Scan for the cell matching the given text and deliver its [x, y] coordinate at center. 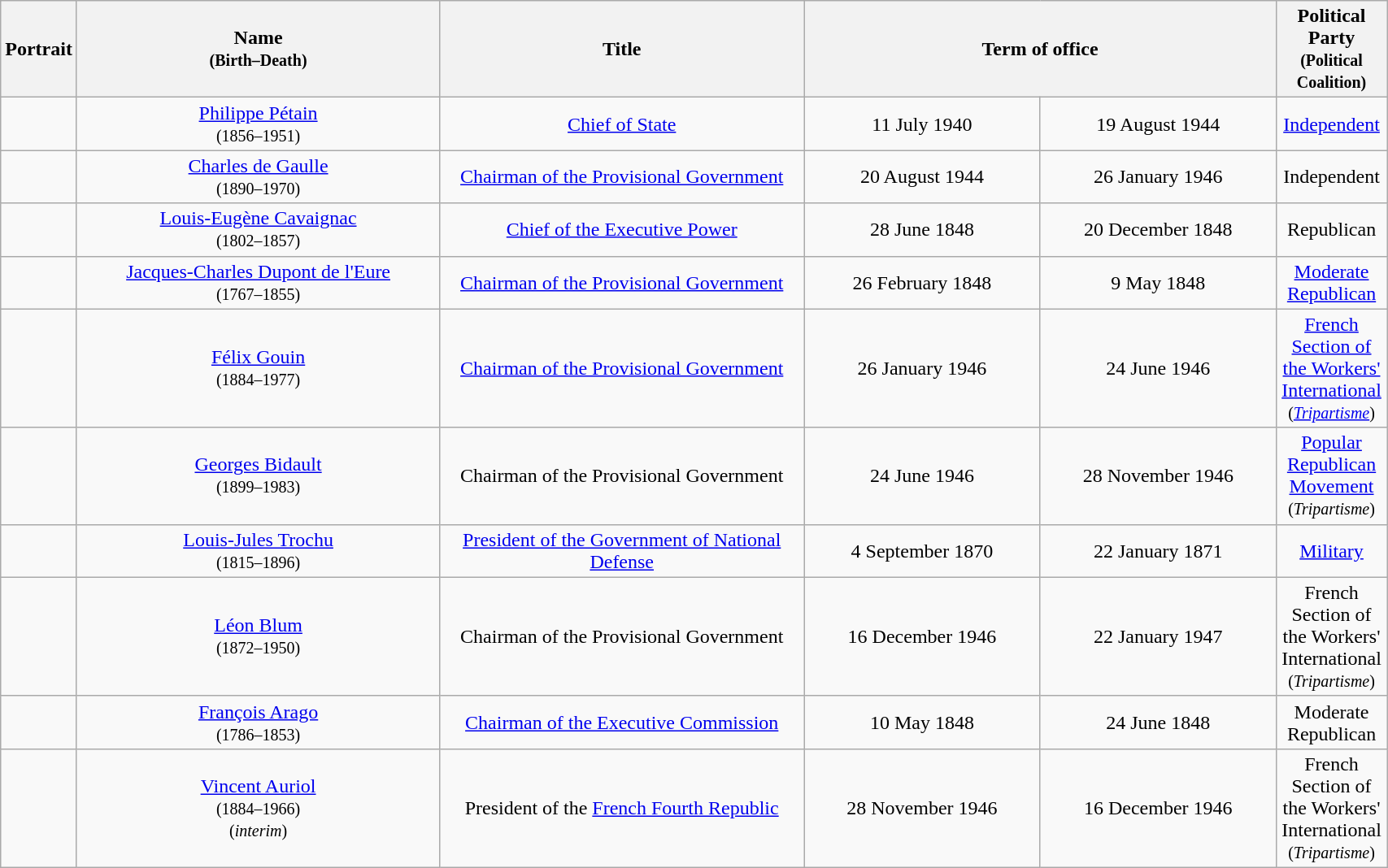
Title [622, 49]
President of the French Fourth Republic [622, 808]
Vincent Auriol(1884–1966)(interim) [258, 808]
Léon Blum(1872–1950) [258, 636]
Chairman of the Executive Commission [622, 722]
9 May 1848 [1158, 283]
Georges Bidault(1899–1983) [258, 476]
22 January 1947 [1158, 636]
Political Party(Political Coalition) [1331, 49]
10 May 1848 [922, 722]
President of the Government of National Defense [622, 551]
19 August 1944 [1158, 124]
Military [1331, 551]
Name(Birth–Death) [258, 49]
Félix Gouin(1884–1977) [258, 368]
26 February 1848 [922, 283]
Chief of the Executive Power [622, 229]
20 August 1944 [922, 177]
20 December 1848 [1158, 229]
28 June 1848 [922, 229]
4 September 1870 [922, 551]
Louis-Jules Trochu(1815–1896) [258, 551]
François Arago(1786–1853) [258, 722]
Louis-Eugène Cavaignac(1802–1857) [258, 229]
11 July 1940 [922, 124]
Republican [1331, 229]
Jacques-Charles Dupont de l'Eure(1767–1855) [258, 283]
22 January 1871 [1158, 551]
Philippe Pétain(1856–1951) [258, 124]
Term of office [1041, 49]
Chief of State [622, 124]
Charles de Gaulle(1890–1970) [258, 177]
24 June 1848 [1158, 722]
Popular Republican Movement(Tripartisme) [1331, 476]
Portrait [39, 49]
